Locate the cell with the specified text and output its [x, y] center coordinate. 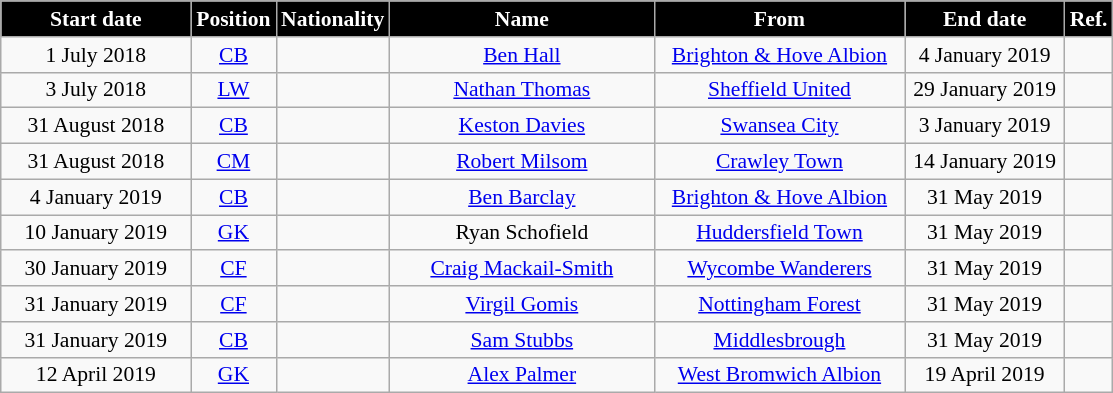
Nathan Thomas [522, 90]
Wycombe Wanderers [779, 269]
Alex Palmer [522, 375]
Ben Hall [522, 55]
CM [234, 162]
3 July 2018 [96, 90]
29 January 2019 [985, 90]
Start date [96, 19]
19 April 2019 [985, 375]
Swansea City [779, 126]
10 January 2019 [96, 233]
Sheffield United [779, 90]
Middlesbrough [779, 340]
Name [522, 19]
Position [234, 19]
LW [234, 90]
Nationality [332, 19]
Keston Davies [522, 126]
Huddersfield Town [779, 233]
From [779, 19]
Ref. [1089, 19]
Ben Barclay [522, 197]
1 July 2018 [96, 55]
Craig Mackail-Smith [522, 269]
Robert Milsom [522, 162]
Nottingham Forest [779, 304]
Ryan Schofield [522, 233]
30 January 2019 [96, 269]
14 January 2019 [985, 162]
Virgil Gomis [522, 304]
3 January 2019 [985, 126]
End date [985, 19]
West Bromwich Albion [779, 375]
Sam Stubbs [522, 340]
12 April 2019 [96, 375]
Crawley Town [779, 162]
